Return the [X, Y] coordinate for the center point of the cell that contains the specified text.  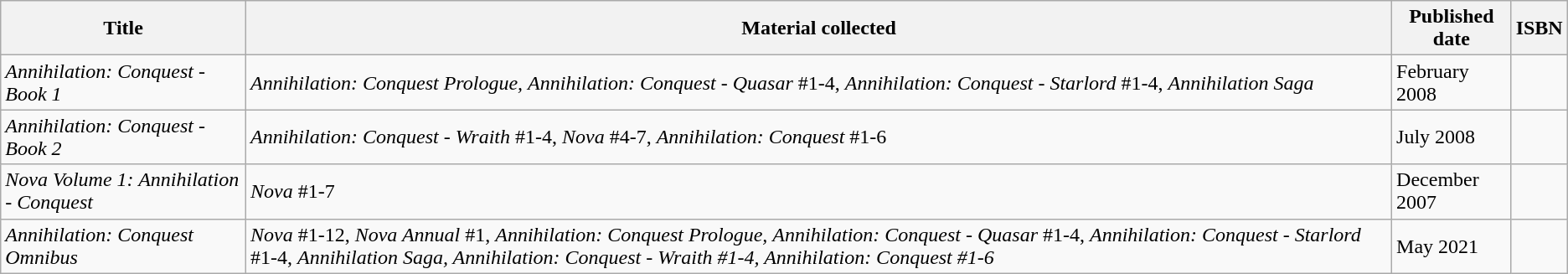
Title [124, 28]
Annihilation: Conquest - Book 2 [124, 137]
Published date [1452, 28]
Annihilation: Conquest Omnibus [124, 246]
Material collected [818, 28]
May 2021 [1452, 246]
Annihilation: Conquest Prologue, Annihilation: Conquest - Quasar #1-4, Annihilation: Conquest - Starlord #1-4, Annihilation Saga [818, 82]
Annihilation: Conquest - Book 1 [124, 82]
ISBN [1540, 28]
July 2008 [1452, 137]
Nova #1-7 [818, 191]
Annihilation: Conquest - Wraith #1-4, Nova #4-7, Annihilation: Conquest #1-6 [818, 137]
December 2007 [1452, 191]
Nova Volume 1: Annihilation - Conquest [124, 191]
February 2008 [1452, 82]
